Return [x, y] of the center of cell containing provided text 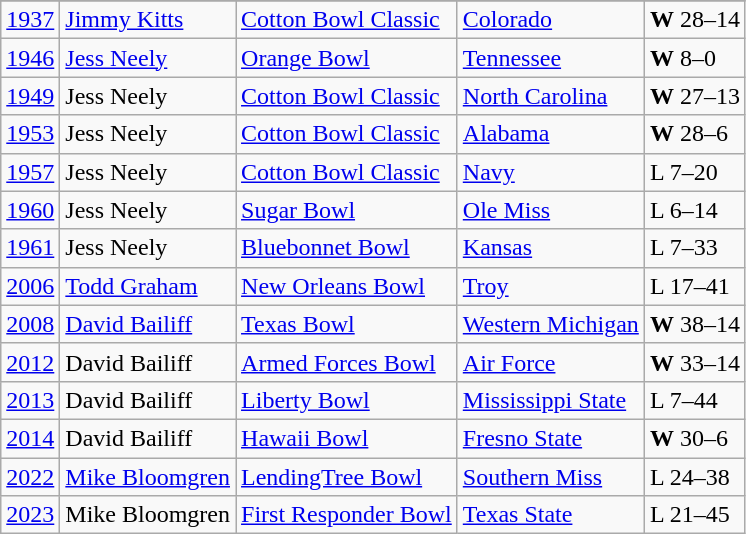
Sugar Bowl [347, 210]
1949 [30, 96]
L 7–33 [694, 248]
Texas Bowl [347, 324]
Fresno State [550, 438]
L 17–41 [694, 286]
New Orleans Bowl [347, 286]
Alabama [550, 134]
L 24–38 [694, 477]
North Carolina [550, 96]
2013 [30, 400]
1953 [30, 134]
2008 [30, 324]
W 8–0 [694, 58]
2014 [30, 438]
Navy [550, 172]
L 7–20 [694, 172]
1937 [30, 20]
W 33–14 [694, 362]
1960 [30, 210]
Todd Graham [148, 286]
Colorado [550, 20]
Troy [550, 286]
Jimmy Kitts [148, 20]
Armed Forces Bowl [347, 362]
Southern Miss [550, 477]
Western Michigan [550, 324]
W 27–13 [694, 96]
Orange Bowl [347, 58]
2012 [30, 362]
Liberty Bowl [347, 400]
L 6–14 [694, 210]
Texas State [550, 515]
1961 [30, 248]
1957 [30, 172]
1946 [30, 58]
W 30–6 [694, 438]
Mississippi State [550, 400]
2023 [30, 515]
Kansas [550, 248]
Hawaii Bowl [347, 438]
W 38–14 [694, 324]
W 28–6 [694, 134]
Ole Miss [550, 210]
L 7–44 [694, 400]
First Responder Bowl [347, 515]
LendingTree Bowl [347, 477]
W 28–14 [694, 20]
2006 [30, 286]
Bluebonnet Bowl [347, 248]
L 21–45 [694, 515]
2022 [30, 477]
Tennessee [550, 58]
Air Force [550, 362]
